Extract the [X, Y] coordinate from the center of the cell holding the provided text.  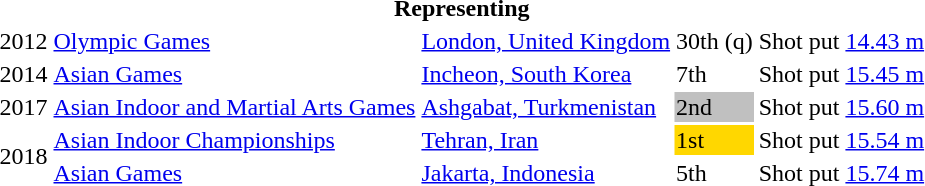
30th (q) [715, 41]
Asian Indoor Championships [234, 140]
Asian Indoor and Martial Arts Games [234, 107]
Asian Games [234, 74]
Tehran, Iran [546, 140]
Ashgabat, Turkmenistan [546, 107]
1st [715, 140]
7th [715, 74]
London, United Kingdom [546, 41]
Olympic Games [234, 41]
2nd [715, 107]
Incheon, South Korea [546, 74]
